Output the [x, y] coordinate of the center of the cell containing the given text.  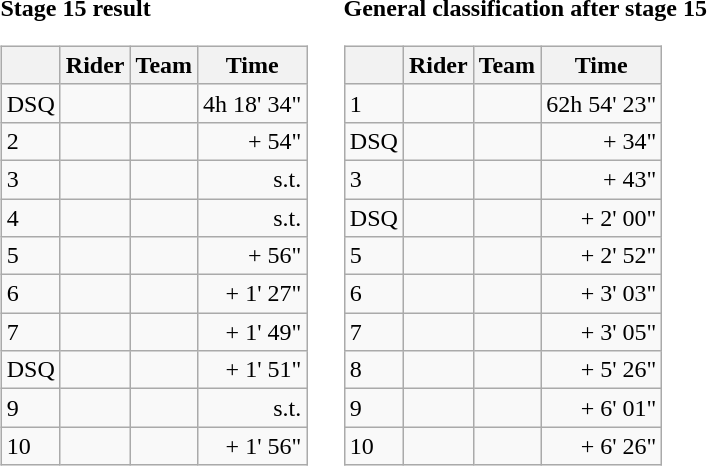
+ 6' 26" [602, 446]
+ 6' 01" [602, 408]
+ 3' 03" [602, 294]
+ 3' 05" [602, 332]
+ 2' 52" [602, 256]
+ 43" [602, 179]
4h 18' 34" [252, 103]
+ 56" [252, 256]
+ 54" [252, 141]
+ 1' 27" [252, 294]
62h 54' 23" [602, 103]
+ 1' 51" [252, 370]
+ 2' 00" [602, 217]
1 [374, 103]
+ 5' 26" [602, 370]
+ 34" [602, 141]
+ 1' 56" [252, 446]
+ 1' 49" [252, 332]
2 [30, 141]
8 [374, 370]
4 [30, 217]
